Locate the cell with the specified text and output its [x, y] center coordinate. 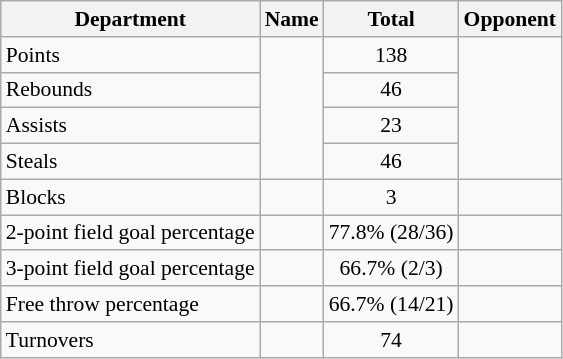
Rebounds [130, 90]
23 [392, 126]
3 [392, 197]
138 [392, 55]
66.7% (2/3) [392, 269]
Turnovers [130, 340]
77.8% (28/36) [392, 233]
Total [392, 19]
Department [130, 19]
3-point field goal percentage [130, 269]
Blocks [130, 197]
Points [130, 55]
Opponent [510, 19]
Assists [130, 126]
2-point field goal percentage [130, 233]
Name [292, 19]
66.7% (14/21) [392, 304]
Steals [130, 162]
74 [392, 340]
Free throw percentage [130, 304]
